Locate the cell with the specified text and output its (X, Y) center coordinate. 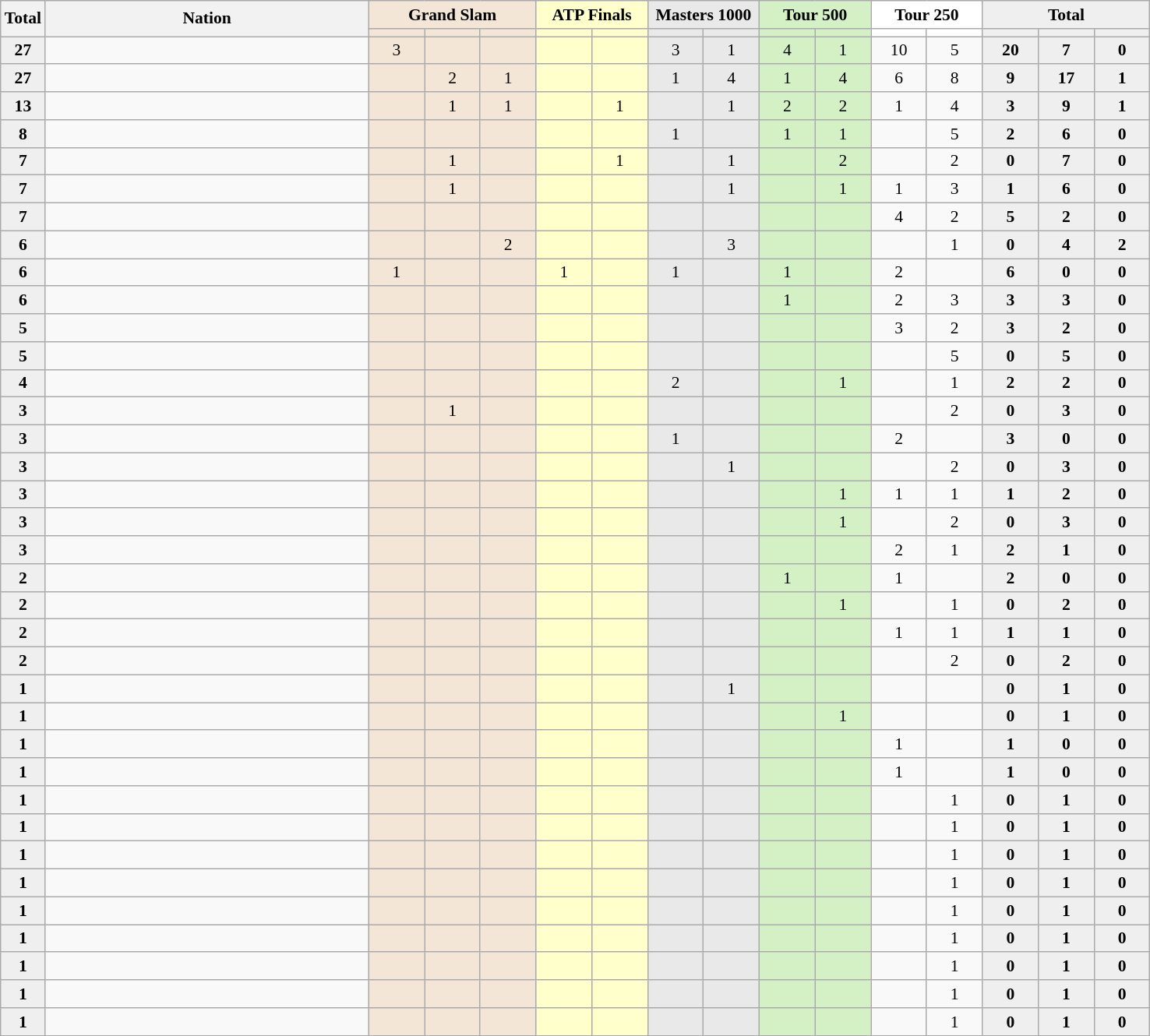
Grand Slam (452, 15)
20 (1011, 51)
Tour 500 (815, 15)
Masters 1000 (703, 15)
13 (23, 106)
Nation (207, 19)
Tour 250 (927, 15)
ATP Finals (592, 15)
17 (1067, 79)
10 (899, 51)
